Locate the cell with the specified text and output its (X, Y) center coordinate. 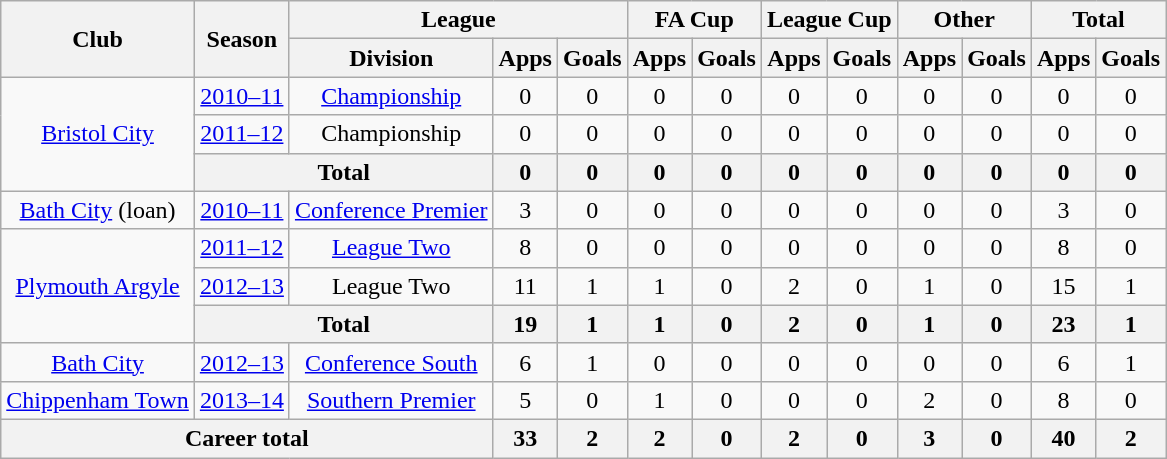
40 (1063, 438)
Bristol City (98, 134)
Other (964, 20)
Bath City (98, 362)
Chippenham Town (98, 400)
Plymouth Argyle (98, 286)
Club (98, 39)
Career total (247, 438)
FA Cup (694, 20)
33 (525, 438)
Bath City (loan) (98, 210)
23 (1063, 324)
League (458, 20)
League Cup (829, 20)
Southern Premier (391, 400)
Conference South (391, 362)
Conference Premier (391, 210)
5 (525, 400)
19 (525, 324)
Division (391, 58)
Season (242, 39)
11 (525, 286)
2013–14 (242, 400)
15 (1063, 286)
